Identify which cell holds the provided text, then report its (X, Y) central coordinate. 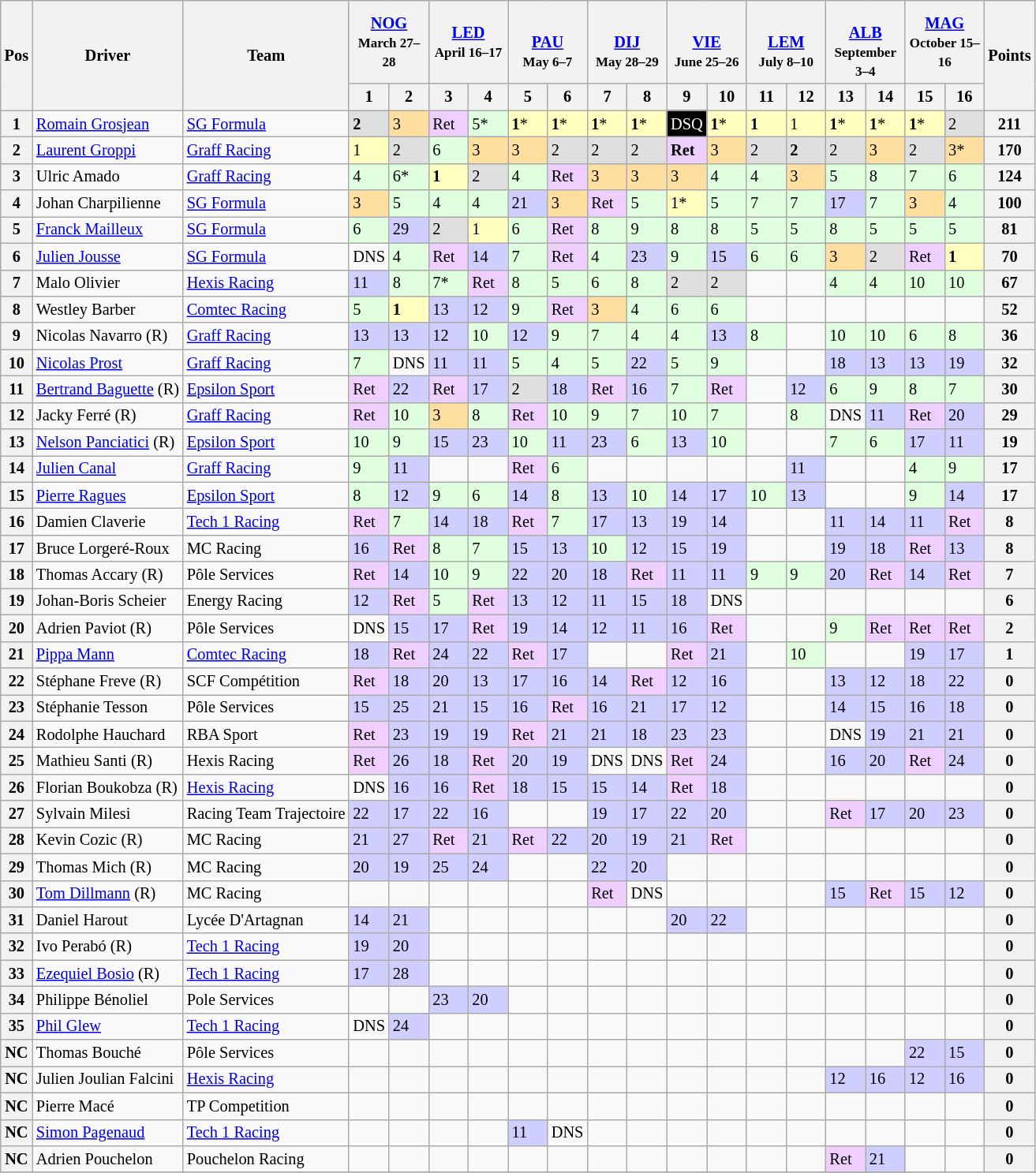
70 (1009, 256)
Nelson Panciatici (R) (107, 443)
Ivo Perabó (R) (107, 947)
Thomas Mich (R) (107, 867)
35 (17, 1026)
3* (964, 150)
Philippe Bénoliel (107, 999)
MAGOctober 15–16 (944, 42)
Julien Canal (107, 469)
DIJMay 28–29 (626, 42)
Lycée D'Artagnan (267, 920)
Phil Glew (107, 1026)
Nicolas Navarro (R) (107, 336)
Bruce Lorgeré-Roux (107, 548)
Franck Mailleux (107, 230)
211 (1009, 124)
Kevin Cozic (R) (107, 840)
Julien Jousse (107, 256)
PAUMay 6–7 (548, 42)
Ulric Amado (107, 177)
67 (1009, 283)
Pippa Mann (107, 655)
Julien Joulian Falcini (107, 1079)
Pole Services (267, 999)
Stéphanie Tesson (107, 708)
LEDApril 16–17 (468, 42)
Energy Racing (267, 601)
RBA Sport (267, 734)
Stéphane Freve (R) (107, 681)
170 (1009, 150)
LEMJuly 8–10 (786, 42)
Jacky Ferré (R) (107, 416)
Florian Boukobza (R) (107, 787)
VIEJune 25–26 (707, 42)
Thomas Bouché (107, 1053)
Pierre Macé (107, 1106)
Pierre Ragues (107, 495)
Pouchelon Racing (267, 1159)
Racing Team Trajectoire (267, 814)
124 (1009, 177)
52 (1009, 309)
Adrien Paviot (R) (107, 628)
Points (1009, 55)
6* (409, 177)
Nicolas Prost (107, 363)
Damien Claverie (107, 521)
Laurent Groppi (107, 150)
Romain Grosjean (107, 124)
5* (488, 124)
Westley Barber (107, 309)
TP Competition (267, 1106)
Daniel Harout (107, 920)
36 (1009, 336)
Driver (107, 55)
Mathieu Santi (R) (107, 760)
Tom Dillmann (R) (107, 894)
33 (17, 973)
Sylvain Milesi (107, 814)
SCF Compétition (267, 681)
Team (267, 55)
81 (1009, 230)
Thomas Accary (R) (107, 575)
NOGMarch 27–28 (388, 42)
Johan Charpilienne (107, 204)
DSQ (686, 124)
Simon Pagenaud (107, 1133)
Pos (17, 55)
Ezequiel Bosio (R) (107, 973)
100 (1009, 204)
Johan-Boris Scheier (107, 601)
ALBSeptember 3–4 (865, 42)
7* (448, 283)
Malo Olivier (107, 283)
Rodolphe Hauchard (107, 734)
31 (17, 920)
34 (17, 999)
Adrien Pouchelon (107, 1159)
Bertrand Baguette (R) (107, 389)
